Capture the cell that displays the provided text and extract its [X, Y] central coordinate. 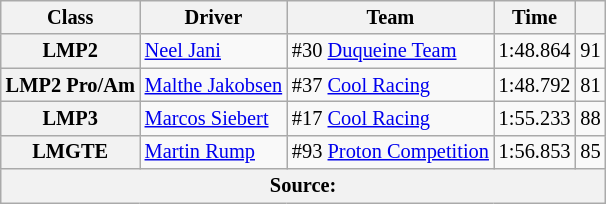
1:48.864 [535, 51]
1:48.792 [535, 85]
#30 Duqueine Team [390, 51]
91 [590, 51]
85 [590, 152]
#17 Cool Racing [390, 118]
#93 Proton Competition [390, 152]
Class [70, 17]
1:55.233 [535, 118]
Martin Rump [214, 152]
Marcos Siebert [214, 118]
Driver [214, 17]
LMGTE [70, 152]
LMP2 [70, 51]
#37 Cool Racing [390, 85]
Team [390, 17]
1:56.853 [535, 152]
LMP3 [70, 118]
81 [590, 85]
Time [535, 17]
88 [590, 118]
Malthe Jakobsen [214, 85]
LMP2 Pro/Am [70, 85]
Neel Jani [214, 51]
Source: [304, 186]
